Detect which cell encompasses the target text, then output its [X, Y] center coordinate. 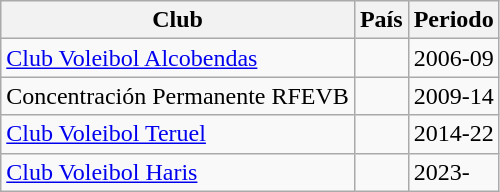
Periodo [454, 20]
2009-14 [454, 96]
Concentración Permanente RFEVB [178, 96]
2014-22 [454, 134]
2023- [454, 172]
2006-09 [454, 58]
Club Voleibol Alcobendas [178, 58]
Club Voleibol Haris [178, 172]
País [381, 20]
Club [178, 20]
Club Voleibol Teruel [178, 134]
